Return (X, Y) of the center of cell containing provided text 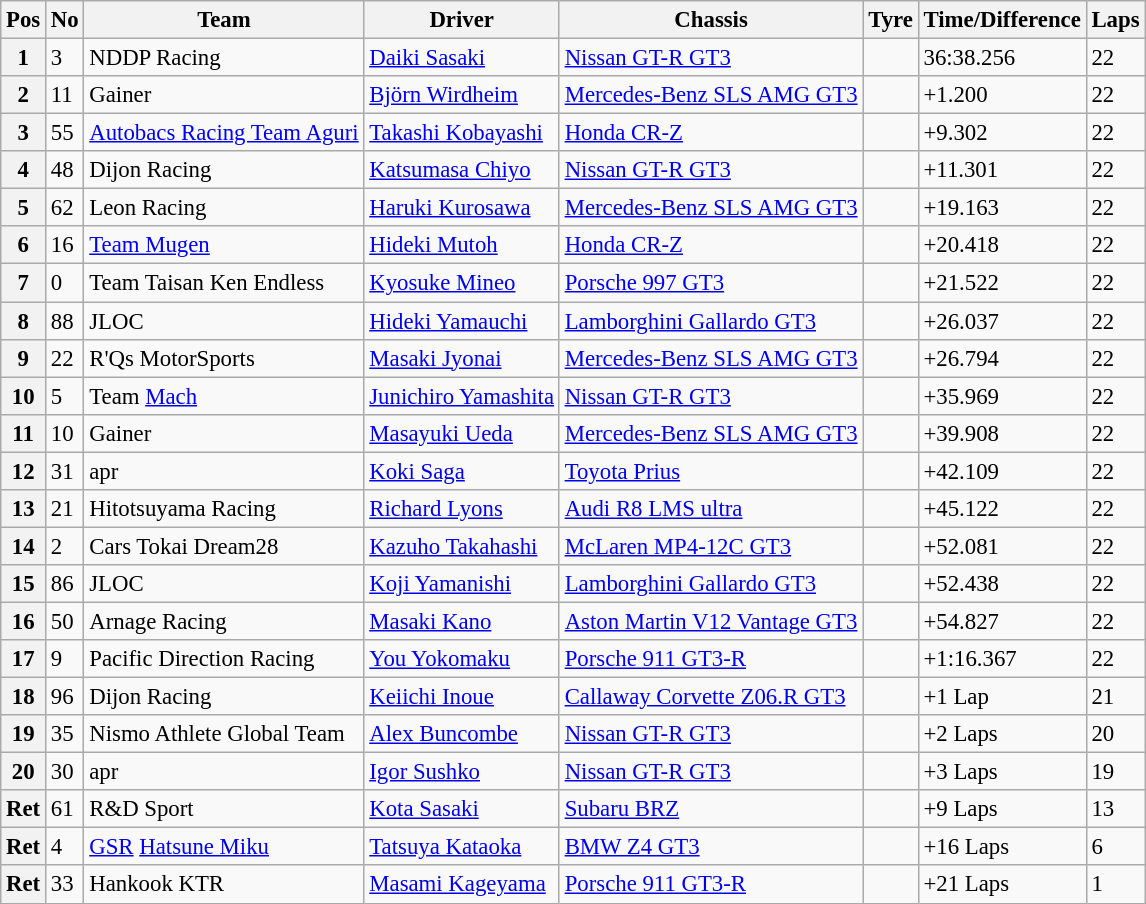
Richard Lyons (462, 509)
50 (65, 621)
Koki Saga (462, 471)
BMW Z4 GT3 (711, 847)
+1:16.367 (1002, 659)
Audi R8 LMS ultra (711, 509)
Team Mach (224, 396)
Masayuki Ueda (462, 433)
96 (65, 697)
Alex Buncombe (462, 734)
+21.522 (1002, 283)
Takashi Kobayashi (462, 133)
Masaki Kano (462, 621)
+16 Laps (1002, 847)
You Yokomaku (462, 659)
Björn Wirdheim (462, 95)
Daiki Sasaki (462, 58)
Hideki Mutoh (462, 245)
+52.081 (1002, 546)
Leon Racing (224, 208)
17 (24, 659)
NDDP Racing (224, 58)
Team Mugen (224, 245)
31 (65, 471)
R&D Sport (224, 809)
+9 Laps (1002, 809)
Kota Sasaki (462, 809)
Aston Martin V12 Vantage GT3 (711, 621)
Tyre (890, 20)
15 (24, 584)
+3 Laps (1002, 772)
18 (24, 697)
Masami Kageyama (462, 885)
No (65, 20)
30 (65, 772)
Kyosuke Mineo (462, 283)
55 (65, 133)
Hideki Yamauchi (462, 321)
48 (65, 170)
Arnage Racing (224, 621)
+26.037 (1002, 321)
Hankook KTR (224, 885)
12 (24, 471)
+9.302 (1002, 133)
86 (65, 584)
0 (65, 283)
14 (24, 546)
Pacific Direction Racing (224, 659)
+26.794 (1002, 358)
+42.109 (1002, 471)
Koji Yamanishi (462, 584)
Callaway Corvette Z06.R GT3 (711, 697)
+35.969 (1002, 396)
Autobacs Racing Team Aguri (224, 133)
Hitotsuyama Racing (224, 509)
Masaki Jyonai (462, 358)
Subaru BRZ (711, 809)
36:38.256 (1002, 58)
Laps (1116, 20)
Kazuho Takahashi (462, 546)
Team (224, 20)
Katsumasa Chiyo (462, 170)
Tatsuya Kataoka (462, 847)
61 (65, 809)
+2 Laps (1002, 734)
+19.163 (1002, 208)
Nismo Athlete Global Team (224, 734)
Porsche 997 GT3 (711, 283)
Driver (462, 20)
Pos (24, 20)
Keiichi Inoue (462, 697)
+39.908 (1002, 433)
Chassis (711, 20)
+54.827 (1002, 621)
33 (65, 885)
Team Taisan Ken Endless (224, 283)
62 (65, 208)
88 (65, 321)
McLaren MP4-12C GT3 (711, 546)
Haruki Kurosawa (462, 208)
+1 Lap (1002, 697)
Time/Difference (1002, 20)
Cars Tokai Dream28 (224, 546)
8 (24, 321)
R'Qs MotorSports (224, 358)
Toyota Prius (711, 471)
+45.122 (1002, 509)
+21 Laps (1002, 885)
+20.418 (1002, 245)
Junichiro Yamashita (462, 396)
+11.301 (1002, 170)
+52.438 (1002, 584)
GSR Hatsune Miku (224, 847)
Igor Sushko (462, 772)
+1.200 (1002, 95)
7 (24, 283)
35 (65, 734)
